Return the (x, y) coordinate for the center point of the cell that contains the specified text.  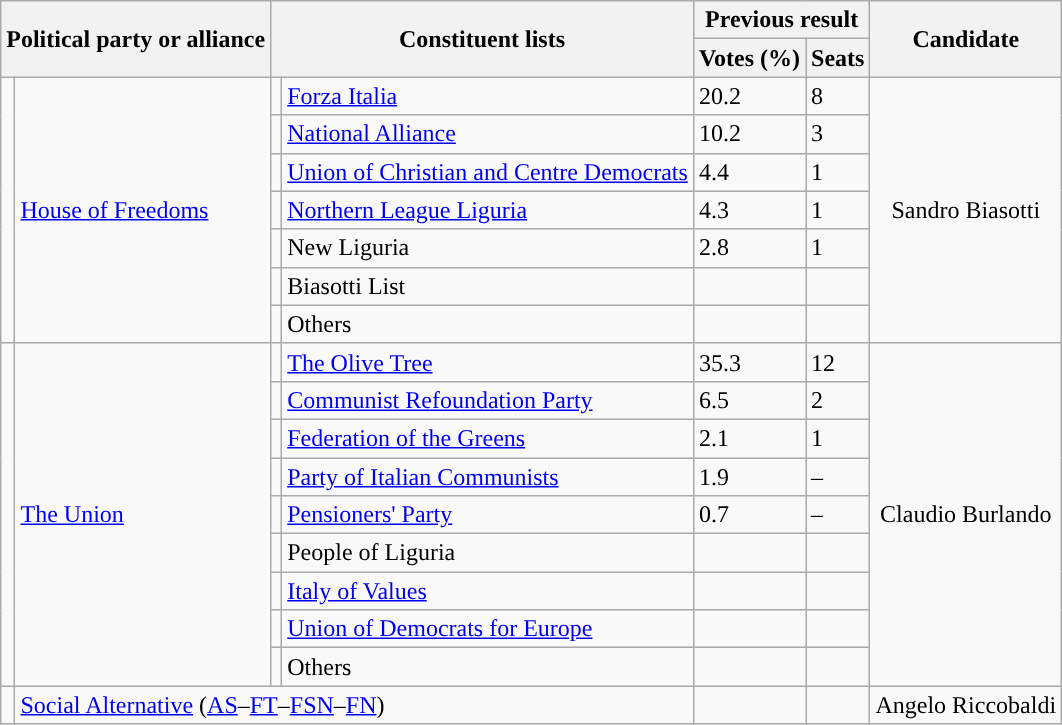
0.7 (749, 515)
6.5 (749, 400)
Votes (%) (749, 58)
Candidate (966, 39)
1.9 (749, 477)
4.4 (749, 172)
20.2 (749, 96)
2.1 (749, 438)
Pensioners' Party (488, 515)
2 (838, 400)
Angelo Riccobaldi (966, 705)
The Union (143, 514)
Biasotti List (488, 286)
Communist Refoundation Party (488, 400)
8 (838, 96)
Seats (838, 58)
12 (838, 362)
Forza Italia (488, 96)
Italy of Values (488, 591)
Union of Christian and Centre Democrats (488, 172)
Political party or alliance (136, 39)
35.3 (749, 362)
Party of Italian Communists (488, 477)
4.3 (749, 210)
The Olive Tree (488, 362)
10.2 (749, 134)
Previous result (782, 20)
Northern League Liguria (488, 210)
House of Freedoms (143, 210)
Social Alternative (AS–FT–FSN–FN) (354, 705)
Federation of the Greens (488, 438)
Union of Democrats for Europe (488, 629)
2.8 (749, 248)
3 (838, 134)
People of Liguria (488, 553)
Constituent lists (482, 39)
Claudio Burlando (966, 514)
National Alliance (488, 134)
New Liguria (488, 248)
Sandro Biasotti (966, 210)
